Return the [x, y] coordinate for the center point of the cell that contains the specified text.  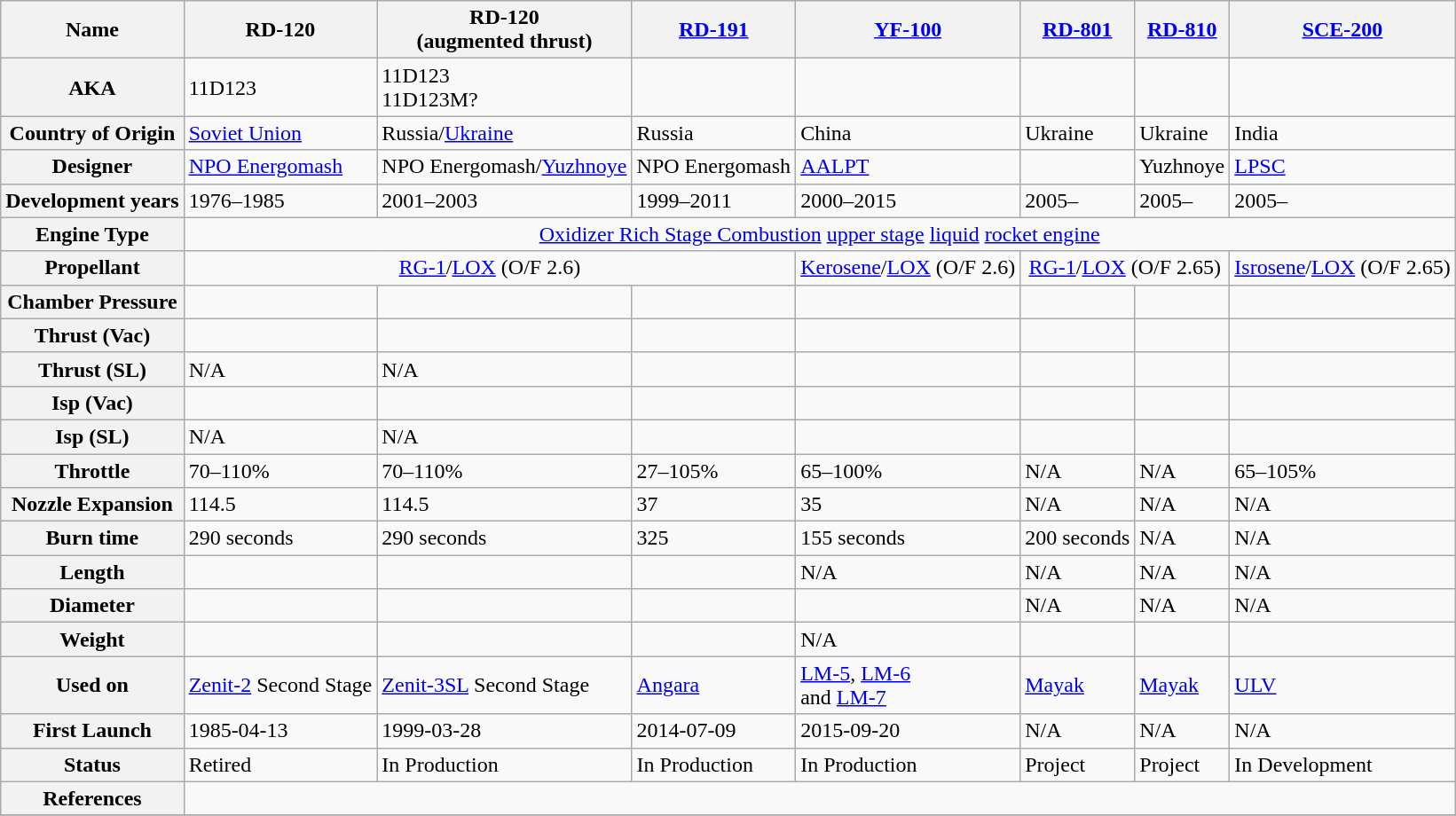
Designer [92, 167]
Isrosene/LOX (O/F 2.65) [1342, 268]
Zenit-3SL Second Stage [504, 685]
11D123 [280, 87]
Angara [713, 685]
LPSC [1342, 167]
Retired [280, 765]
Weight [92, 639]
Russia [713, 133]
Country of Origin [92, 133]
11D12311D123M? [504, 87]
YF-100 [909, 30]
Oxidizer Rich Stage Combustion upper stage liquid rocket engine [820, 234]
AALPT [909, 167]
Yuzhnoye [1182, 167]
325 [713, 538]
1999–2011 [713, 200]
RD-120(augmented thrust) [504, 30]
Diameter [92, 606]
Development years [92, 200]
155 seconds [909, 538]
NPO Energomash/Yuzhnoye [504, 167]
Propellant [92, 268]
Soviet Union [280, 133]
Zenit-2 Second Stage [280, 685]
RD-120 [280, 30]
Kerosene/LOX (O/F 2.6) [909, 268]
Burn time [92, 538]
RD-191 [713, 30]
Isp (SL) [92, 436]
27–105% [713, 471]
RD-801 [1077, 30]
2014-07-09 [713, 731]
LM-5, LM-6 and LM-7 [909, 685]
Thrust (SL) [92, 369]
Thrust (Vac) [92, 335]
Isp (Vac) [92, 403]
1999-03-28 [504, 731]
Status [92, 765]
First Launch [92, 731]
Nozzle Expansion [92, 505]
RG-1/LOX (O/F 2.6) [490, 268]
65–100% [909, 471]
2015-09-20 [909, 731]
1976–1985 [280, 200]
Name [92, 30]
Chamber Pressure [92, 302]
Engine Type [92, 234]
2001–2003 [504, 200]
2000–2015 [909, 200]
RD-810 [1182, 30]
ULV [1342, 685]
1985-04-13 [280, 731]
AKA [92, 87]
India [1342, 133]
37 [713, 505]
China [909, 133]
35 [909, 505]
65–105% [1342, 471]
References [92, 798]
Russia/Ukraine [504, 133]
In Development [1342, 765]
SCE-200 [1342, 30]
RG-1/LOX (O/F 2.65) [1125, 268]
200 seconds [1077, 538]
Throttle [92, 471]
Used on [92, 685]
Length [92, 572]
